Return (x, y) of the center of cell containing provided text 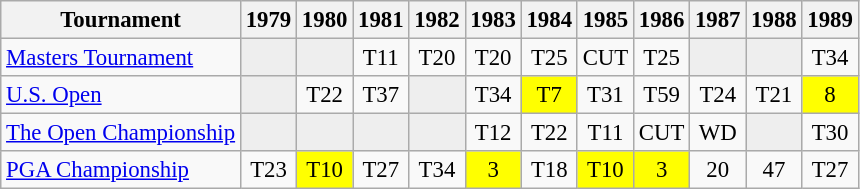
Masters Tournament (121, 58)
T31 (605, 95)
1987 (718, 20)
1979 (268, 20)
1985 (605, 20)
1984 (549, 20)
T37 (381, 95)
T21 (774, 95)
1983 (493, 20)
1986 (661, 20)
Tournament (121, 20)
T12 (493, 133)
1989 (830, 20)
U.S. Open (121, 95)
The Open Championship (121, 133)
1982 (437, 20)
PGA Championship (121, 170)
WD (718, 133)
47 (774, 170)
1981 (381, 20)
T7 (549, 95)
8 (830, 95)
T30 (830, 133)
T24 (718, 95)
1980 (325, 20)
T23 (268, 170)
T59 (661, 95)
T18 (549, 170)
1988 (774, 20)
20 (718, 170)
